Return (x, y) of the center of cell containing provided text 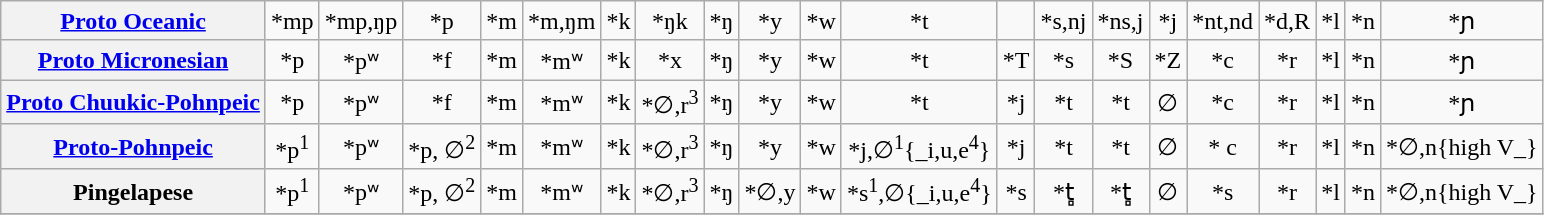
*s1,∅{_i,u,e4} (919, 192)
*S (1120, 60)
* c (1223, 146)
*mp (292, 21)
*∅,y (770, 192)
*m,ŋm (562, 21)
*nt,nd (1223, 21)
*mp,ŋp (361, 21)
*Z (1168, 60)
Proto Micronesian (134, 60)
*d,R (1288, 21)
Proto-Pohnpeic (134, 146)
*ŋk (670, 21)
*s,nj (1064, 21)
Pingelapese (134, 192)
*j,∅1{_i,u,e4} (919, 146)
*T (1016, 60)
Proto Oceanic (134, 21)
*x (670, 60)
*ns,j (1120, 21)
Proto Chuukic-Pohnpeic (134, 102)
